Search for the cell housing the specified text and yield its (x, y) center coordinate. 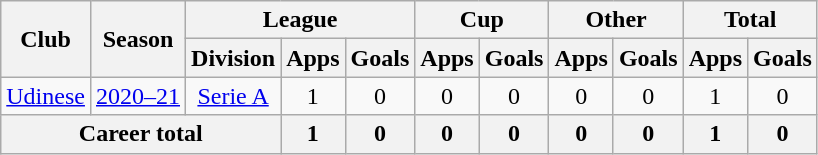
Career total (141, 134)
Division (234, 58)
2020–21 (138, 96)
Cup (482, 20)
Serie A (234, 96)
Udinese (46, 96)
League (300, 20)
Total (750, 20)
Season (138, 39)
Club (46, 39)
Other (616, 20)
